Determine the (x, y) coordinate at the center of the cell enclosing the given text.  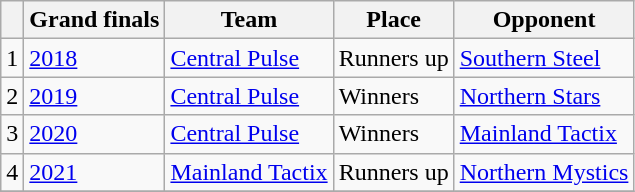
Place (394, 20)
3 (12, 134)
Team (249, 20)
Opponent (544, 20)
2018 (94, 58)
Southern Steel (544, 58)
2 (12, 96)
Northern Mystics (544, 172)
Northern Stars (544, 96)
4 (12, 172)
1 (12, 58)
2021 (94, 172)
2019 (94, 96)
Grand finals (94, 20)
2020 (94, 134)
